Search for the cell housing the specified text and yield its (X, Y) center coordinate. 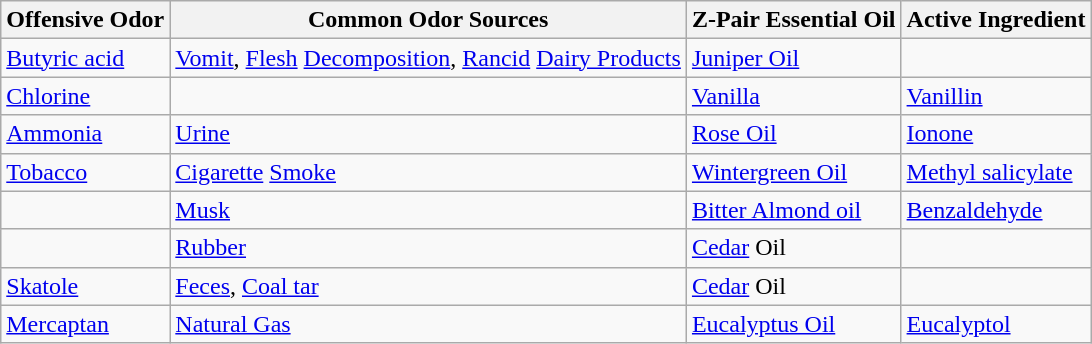
Ammonia (86, 134)
Ionone (996, 134)
Chlorine (86, 96)
Rubber (428, 248)
Skatole (86, 286)
Natural Gas (428, 324)
Benzaldehyde (996, 210)
Urine (428, 134)
Eucalyptus Oil (794, 324)
Offensive Odor (86, 20)
Z-Pair Essential Oil (794, 20)
Eucalyptol (996, 324)
Vanilla (794, 96)
Vanillin (996, 96)
Active Ingredient (996, 20)
Rose Oil (794, 134)
Butyric acid (86, 58)
Feces, Coal tar (428, 286)
Wintergreen Oil (794, 172)
Juniper Oil (794, 58)
Methyl salicylate (996, 172)
Cigarette Smoke (428, 172)
Mercaptan (86, 324)
Musk (428, 210)
Bitter Almond oil (794, 210)
Common Odor Sources (428, 20)
Vomit, Flesh Decomposition, Rancid Dairy Products (428, 58)
Tobacco (86, 172)
